Return the (x, y) coordinate for the center point of the cell that contains the specified text.  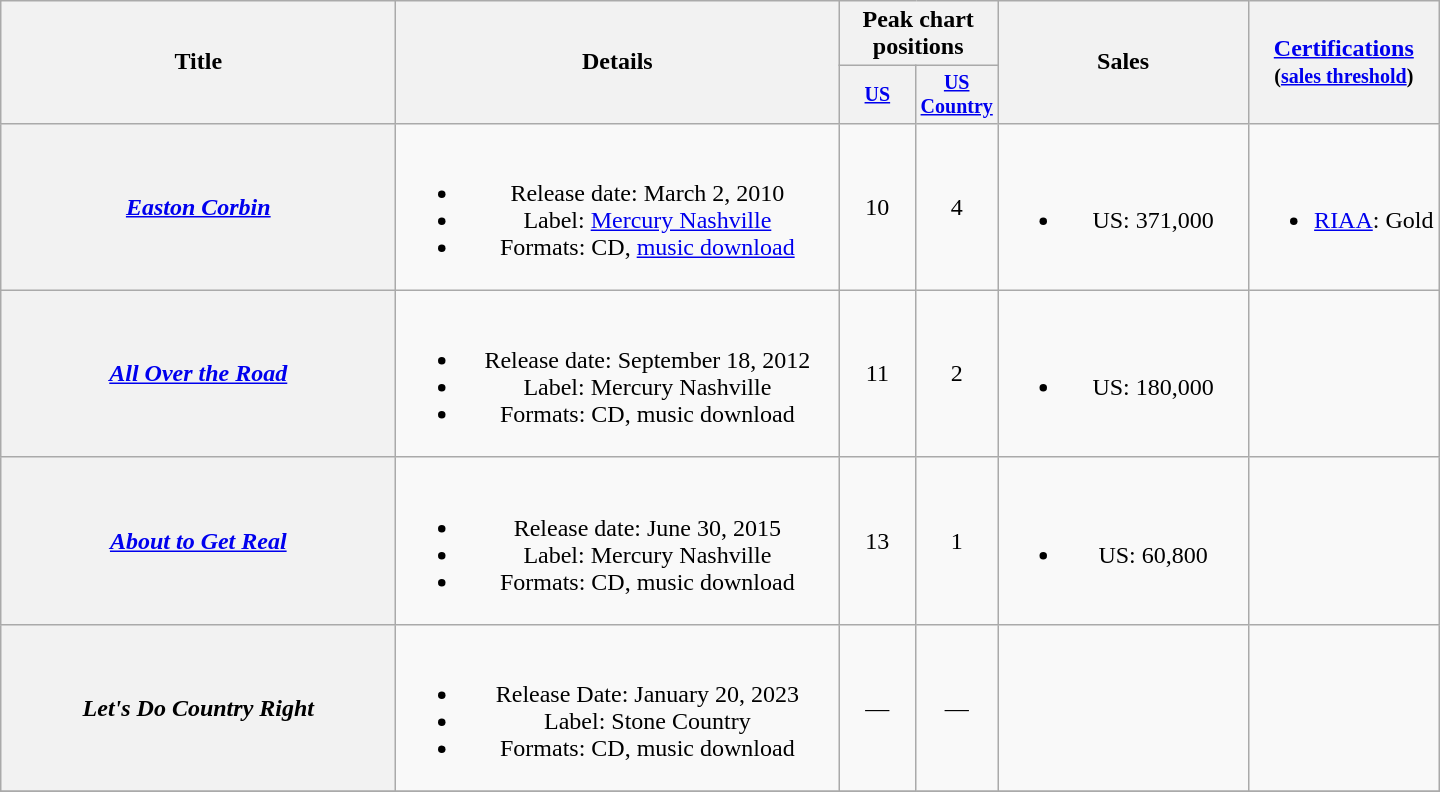
About to Get Real (198, 540)
Title (198, 62)
Release Date: January 20, 2023Label: Stone CountryFormats: CD, music download (618, 708)
Release date: September 18, 2012Label: Mercury NashvilleFormats: CD, music download (618, 374)
Release date: June 30, 2015Label: Mercury NashvilleFormats: CD, music download (618, 540)
US: 180,000 (1124, 374)
Let's Do Country Right (198, 708)
11 (878, 374)
RIAA: Gold (1344, 206)
Release date: March 2, 2010Label: Mercury NashvilleFormats: CD, music download (618, 206)
US: 371,000 (1124, 206)
Easton Corbin (198, 206)
4 (957, 206)
Peak chartpositions (918, 34)
Sales (1124, 62)
10 (878, 206)
All Over the Road (198, 374)
US: 60,800 (1124, 540)
2 (957, 374)
Certifications(sales threshold) (1344, 62)
US Country (957, 94)
13 (878, 540)
US (878, 94)
Details (618, 62)
1 (957, 540)
